Find where the given text appears and provide that cell's center as [X, Y] coordinate. 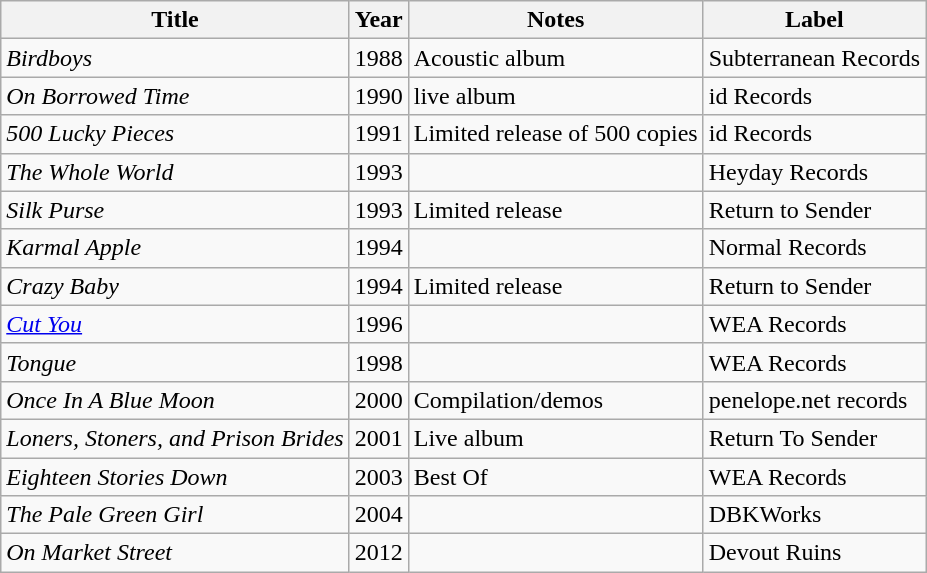
The Pale Green Girl [175, 515]
On Borrowed Time [175, 96]
Loners, Stoners, and Prison Brides [175, 438]
Return To Sender [814, 438]
Tongue [175, 362]
Notes [556, 20]
500 Lucky Pieces [175, 134]
Heyday Records [814, 172]
Best Of [556, 477]
1991 [378, 134]
The Whole World [175, 172]
Live album [556, 438]
2003 [378, 477]
1988 [378, 58]
Once In A Blue Moon [175, 400]
live album [556, 96]
Subterranean Records [814, 58]
Title [175, 20]
Limited release of 500 copies [556, 134]
1998 [378, 362]
2012 [378, 553]
Birdboys [175, 58]
Label [814, 20]
On Market Street [175, 553]
Devout Ruins [814, 553]
penelope.net records [814, 400]
Cut You [175, 324]
Year [378, 20]
2004 [378, 515]
1996 [378, 324]
1990 [378, 96]
Normal Records [814, 248]
Karmal Apple [175, 248]
Acoustic album [556, 58]
2001 [378, 438]
2000 [378, 400]
Eighteen Stories Down [175, 477]
Silk Purse [175, 210]
Compilation/demos [556, 400]
Crazy Baby [175, 286]
DBKWorks [814, 515]
